Find where the given text appears and provide that cell's center as (x, y) coordinate. 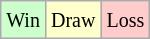
Draw (72, 20)
Loss (126, 20)
Win (24, 20)
